Provide the [X, Y] coordinate of the cell's center where the given text is located.  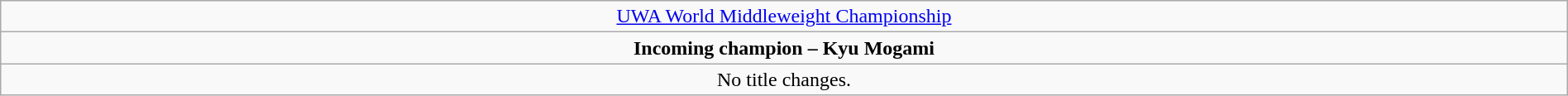
UWA World Middleweight Championship [784, 17]
No title changes. [784, 79]
Incoming champion – Kyu Mogami [784, 48]
